Pinpoint the cell where the given text exists, returning its (X, Y) midpoint coordinate. 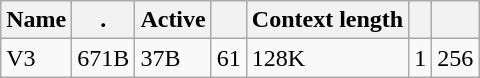
671B (104, 58)
Name (36, 20)
V3 (36, 58)
Context length (327, 20)
Active (173, 20)
128K (327, 58)
37B (173, 58)
. (104, 20)
1 (420, 58)
256 (456, 58)
61 (228, 58)
